Capture the cell that displays the provided text and extract its (X, Y) central coordinate. 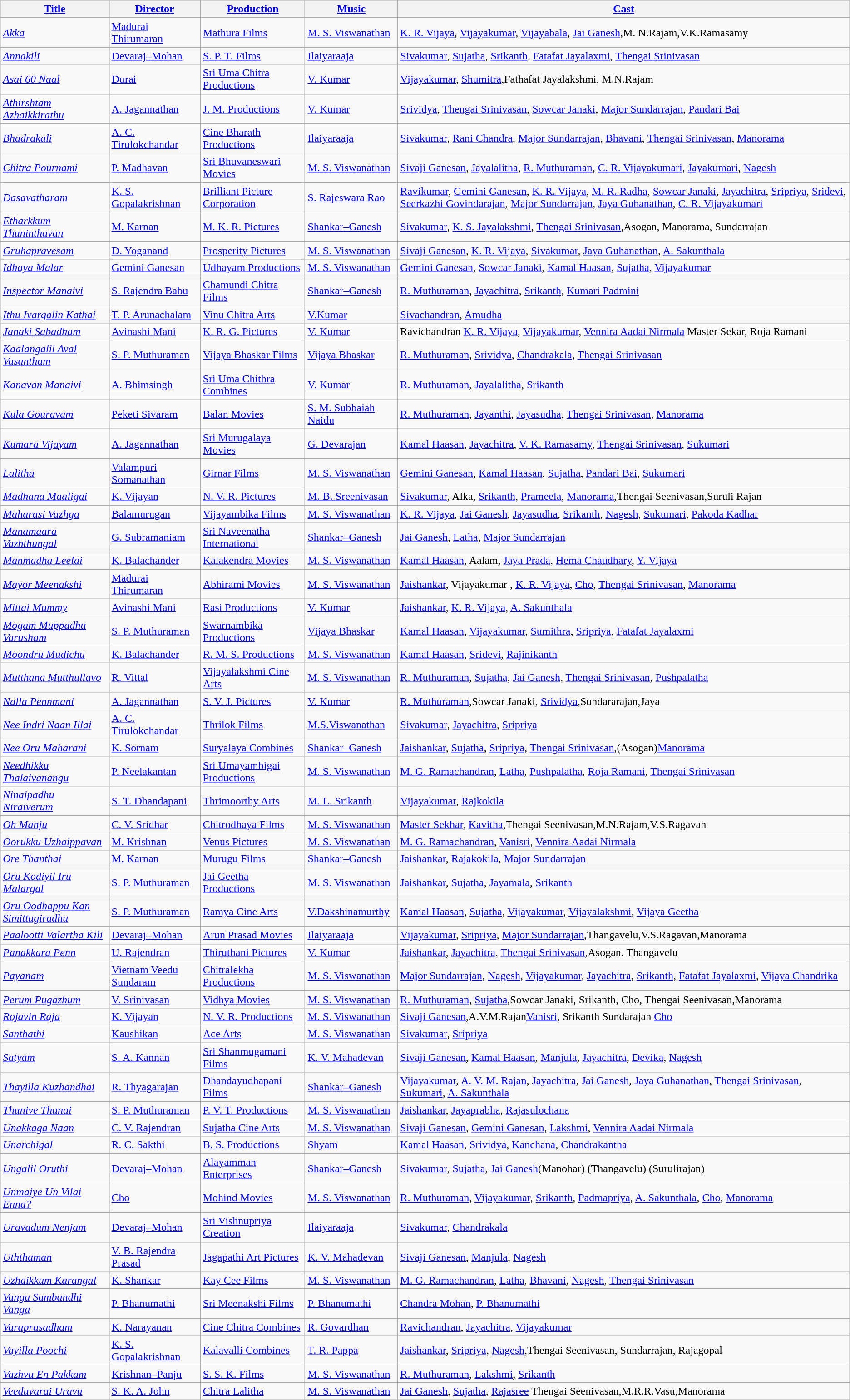
Sivakumar, K. S. Jayalakshmi, Thengai Srinivasan,Asogan, Manorama, Sundarrajan (624, 227)
Veeduvarai Uravu (54, 1391)
Cine Chitra Combines (252, 1327)
Kalavalli Combines (252, 1350)
Ithu Ivargalin Kathai (54, 315)
A. Bhimsingh (154, 385)
Nee Indri Naan Illai (54, 725)
N. V. R. Productions (252, 1016)
R. Thyagarajan (154, 1087)
Nalla Pennmani (54, 701)
Thunive Thunai (54, 1110)
Gemini Ganesan, Sowcar Janaki, Kamal Haasan, Sujatha, Vijayakumar (624, 267)
P. Madhavan (154, 168)
Gemini Ganesan (154, 267)
V. Srinivasan (154, 999)
Mogam Muppadhu Varusham (54, 631)
Gemini Ganesan, Kamal Haasan, Sujatha, Pandari Bai, Sukumari (624, 473)
S. A. Kannan (154, 1057)
Vijayalakshmi Cine Arts (252, 677)
M. G. Ramachandran, Latha, Pushpalatha, Roja Ramani, Thengai Srinivasan (624, 772)
Etharkkum Thuninthavan (54, 227)
B. S. Productions (252, 1145)
Music (351, 9)
Vijayambika Films (252, 514)
Kumara Vijayam (54, 444)
Inspector Manaivi (54, 291)
Balamurugan (154, 514)
Sri Vishnupriya Creation (252, 1227)
S. M. Subbaiah Naidu (351, 414)
R. Muthuraman, Sujatha,Sowcar Janaki, Srikanth, Cho, Thengai Seenivasan,Manorama (624, 999)
Madhana Maaligai (54, 497)
G. Devarajan (351, 444)
Jagapathi Art Pictures (252, 1257)
N. V. R. Pictures (252, 497)
K. R. G. Pictures (252, 332)
Sri Naveenatha International (252, 537)
Ramya Cine Arts (252, 912)
Uravadum Nenjam (54, 1227)
Dasavatharam (54, 197)
Vazhvu En Pakkam (54, 1374)
Venus Pictures (252, 842)
Mohind Movies (252, 1198)
T. P. Arunachalam (154, 315)
Perum Pugazhum (54, 999)
Bhadrakali (54, 138)
R. Muthuraman, Lakshmi, Srikanth (624, 1374)
Jai Geetha Productions (252, 882)
Sri Murugalaya Movies (252, 444)
Sivakumar, Chandrakala (624, 1227)
S. S. K. Films (252, 1374)
R. Muthuraman, Jayachitra, Srikanth, Kumari Padmini (624, 291)
J. M. Productions (252, 109)
Sri Meenakshi Films (252, 1304)
Sivakumar, Sujatha, Jai Ganesh(Manohar) (Thangavelu) (Surulirajan) (624, 1168)
D. Yoganand (154, 250)
Kula Gouravam (54, 414)
Jaishankar, Sujatha, Jayamala, Srikanth (624, 882)
Jaishankar, Rajakokila, Major Sundarrajan (624, 859)
Sivakumar, Rani Chandra, Major Sundarrajan, Bhavani, Thengai Srinivasan, Manorama (624, 138)
Durai (154, 79)
R. Muthuraman, Jayanthi, Jayasudha, Thengai Srinivasan, Manorama (624, 414)
Payanam (54, 976)
Thrilok Films (252, 725)
S. K. A. John (154, 1391)
Dhandayudhapani Films (252, 1087)
Uzhaikkum Karangal (54, 1280)
Santhathi (54, 1034)
Akka (54, 33)
M. K. R. Pictures (252, 227)
Asai 60 Naal (54, 79)
Vanga Sambandhi Vanga (54, 1304)
Chitrodhaya Films (252, 824)
Sivakumar, Jayachitra, Sripriya (624, 725)
Alayamman Enterprises (252, 1168)
K. R. Vijaya, Vijayakumar, Vijayabala, Jai Ganesh,M. N.Rajam,V.K.Ramasamy (624, 33)
Master Sekhar, Kavitha,Thengai Seenivasan,M.N.Rajam,V.S.Ragavan (624, 824)
Satyam (54, 1057)
Sivaji Ganesan, Kamal Haasan, Manjula, Jayachitra, Devika, Nagesh (624, 1057)
Production (252, 9)
Lalitha (54, 473)
Panakkara Penn (54, 952)
Sri Uma Chitra Productions (252, 79)
Paalootti Valartha Kili (54, 935)
U. Rajendran (154, 952)
Vijayakumar, A. V. M. Rajan, Jayachitra, Jai Ganesh, Jaya Guhanathan, Thengai Srinivasan, Sukumari, A. Sakunthala (624, 1087)
Sivaji Ganesan,A.V.M.RajanVanisri, Srikanth Sundarajan Cho (624, 1016)
Uththaman (54, 1257)
Sivaji Ganesan, Manjula, Nagesh (624, 1257)
Jai Ganesh, Latha, Major Sundarrajan (624, 537)
Director (154, 9)
Kamal Haasan, Srividya, Kanchana, Chandrakantha (624, 1145)
Vijayakumar, Sripriya, Major Sundarrajan,Thangavelu,V.S.Ragavan,Manorama (624, 935)
Sri Uma Chithra Combines (252, 385)
Oru Kodiyil Iru Malargal (54, 882)
P. V. T. Productions (252, 1110)
Kamal Haasan, Vijayakumar, Sumithra, Sripriya, Fatafat Jayalaxmi (624, 631)
Jaishankar, Sripriya, Nagesh,Thengai Seenivasan, Sundarrajan, Rajagopal (624, 1350)
R. Muthuraman,Sowcar Janaki, Srividya,Sundararajan,Jaya (624, 701)
Sivachandran, Amudha (624, 315)
Jaishankar, Sujatha, Sripriya, Thengai Srinivasan,(Asogan)Manorama (624, 748)
P. Neelakantan (154, 772)
Ravichandran K. R. Vijaya, Vijayakumar, Vennira Aadai Nirmala Master Sekar, Roja Ramani (624, 332)
Ravichandran, Jayachitra, Vijayakumar (624, 1327)
R. Muthuraman, Sujatha, Jai Ganesh, Thengai Srinivasan, Pushpalatha (624, 677)
Manmadha Leelai (54, 561)
Mayor Meenakshi (54, 584)
Sri Umayambigai Productions (252, 772)
Kamal Haasan, Aalam, Jaya Prada, Hema Chaudhary, Y. Vijaya (624, 561)
Idhaya Malar (54, 267)
Prosperity Pictures (252, 250)
Ninaipadhu Niraiverum (54, 801)
Udhayam Productions (252, 267)
Thrimoorthy Arts (252, 801)
Swarnambika Productions (252, 631)
S. P. T. Films (252, 56)
Sri Shanmugamani Films (252, 1057)
Shyam (351, 1145)
Unarchigal (54, 1145)
Suryalaya Combines (252, 748)
Mathura Films (252, 33)
Cast (624, 9)
Vijaya Bhaskar Films (252, 355)
K. R. Vijaya, Jai Ganesh, Jayasudha, Srikanth, Nagesh, Sukumari, Pakoda Kadhar (624, 514)
Mutthana Mutthullavo (54, 677)
Needhikku Thalaivanangu (54, 772)
Maharasi Vazhga (54, 514)
K. Shankar (154, 1280)
Unmaiye Un Vilai Enna? (54, 1198)
M.S.Viswanathan (351, 725)
Nee Oru Maharani (54, 748)
Peketi Sivaram (154, 414)
Kamal Haasan, Jayachitra, V. K. Ramasamy, Thengai Srinivasan, Sukumari (624, 444)
Kamal Haasan, Sujatha, Vijayakumar, Vijayalakshmi, Vijaya Geetha (624, 912)
Girnar Films (252, 473)
Sivakumar, Sujatha, Srikanth, Fatafat Jayalaxmi, Thengai Srinivasan (624, 56)
Sivakumar, Alka, Srikanth, Prameela, Manorama,Thengai Seenivasan,Suruli Rajan (624, 497)
Arun Prasad Movies (252, 935)
C. V. Rajendran (154, 1128)
Athirshtam Azhaikkirathu (54, 109)
Oh Manju (54, 824)
Jaishankar, K. R. Vijaya, A. Sakunthala (624, 607)
Balan Movies (252, 414)
Chitra Pournami (54, 168)
Murugu Films (252, 859)
R. Muthuraman, Vijayakumar, Srikanth, Padmapriya, A. Sakunthala, Cho, Manorama (624, 1198)
Valampuri Somanathan (154, 473)
T. R. Pappa (351, 1350)
M. B. Sreenivasan (351, 497)
Kaushikan (154, 1034)
Cho (154, 1198)
Chamundi Chitra Films (252, 291)
Rasi Productions (252, 607)
Unakkaga Naan (54, 1128)
Moondru Mudichu (54, 654)
Krishnan–Panju (154, 1374)
Ungalil Oruthi (54, 1168)
K. Narayanan (154, 1327)
Jaishankar, Vijayakumar , K. R. Vijaya, Cho, Thengai Srinivasan, Manorama (624, 584)
S. Rajendra Babu (154, 291)
Manamaara Vazhthungal (54, 537)
R. C. Sakthi (154, 1145)
Vietnam Veedu Sundaram (154, 976)
Vidhya Movies (252, 999)
V. B. Rajendra Prasad (154, 1257)
Chitralekha Productions (252, 976)
Jaishankar, Jayachitra, Thengai Srinivasan,Asogan. Thangavelu (624, 952)
Vijayakumar, Rajkokila (624, 801)
Title (54, 9)
K. Sornam (154, 748)
Sujatha Cine Arts (252, 1128)
Kay Cee Films (252, 1280)
Mittai Mummy (54, 607)
Sivaji Ganesan, Gemini Ganesan, Lakshmi, Vennira Aadai Nirmala (624, 1128)
Chandra Mohan, P. Bhanumathi (624, 1304)
Abhirami Movies (252, 584)
Thayilla Kuzhandhai (54, 1087)
Annakili (54, 56)
Varaprasadham (54, 1327)
R. Muthuraman, Srividya, Chandrakala, Thengai Srinivasan (624, 355)
C. V. Sridhar (154, 824)
Janaki Sabadham (54, 332)
Kamal Haasan, Sridevi, Rajinikanth (624, 654)
Thiruthani Pictures (252, 952)
Kalakendra Movies (252, 561)
G. Subramaniam (154, 537)
Jaishankar, Jayaprabha, Rajasulochana (624, 1110)
Major Sundarrajan, Nagesh, Vijayakumar, Jayachitra, Srikanth, Fatafat Jayalaxmi, Vijaya Chandrika (624, 976)
M. Krishnan (154, 842)
M. G. Ramachandran, Vanisri, Vennira Aadai Nirmala (624, 842)
Kanavan Manaivi (54, 385)
Oorukku Uzhaippavan (54, 842)
Jai Ganesh, Sujatha, Rajasree Thengai Seenivasan,M.R.R.Vasu,Manorama (624, 1391)
M. L. Srikanth (351, 801)
Sri Bhuvaneswari Movies (252, 168)
S. Rajeswara Rao (351, 197)
Rojavin Raja (54, 1016)
S. T. Dhandapani (154, 801)
Srividya, Thengai Srinivasan, Sowcar Janaki, Major Sundarrajan, Pandari Bai (624, 109)
Vayilla Poochi (54, 1350)
Ore Thanthai (54, 859)
Vijayakumar, Shumitra,Fathafat Jayalakshmi, M.N.Rajam (624, 79)
V.Dakshinamurthy (351, 912)
R. Muthuraman, Jayalalitha, Srikanth (624, 385)
S. V. J. Pictures (252, 701)
Cine Bharath Productions (252, 138)
M. G. Ramachandran, Latha, Bhavani, Nagesh, Thengai Srinivasan (624, 1280)
Sivaji Ganesan, Jayalalitha, R. Muthuraman, C. R. Vijayakumari, Jayakumari, Nagesh (624, 168)
R. Govardhan (351, 1327)
Sivakumar, Sripriya (624, 1034)
Ace Arts (252, 1034)
V.Kumar (351, 315)
Kaalangalil Aval Vasantham (54, 355)
Sivaji Ganesan, K. R. Vijaya, Sivakumar, Jaya Guhanathan, A. Sakunthala (624, 250)
R. M. S. Productions (252, 654)
Chitra Lalitha (252, 1391)
Oru Oodhappu Kan Simittugiradhu (54, 912)
Gruhapravesam (54, 250)
Brilliant Picture Corporation (252, 197)
R. Vittal (154, 677)
Vinu Chitra Arts (252, 315)
